Extract the [x, y] coordinate from the center of the cell holding the provided text.  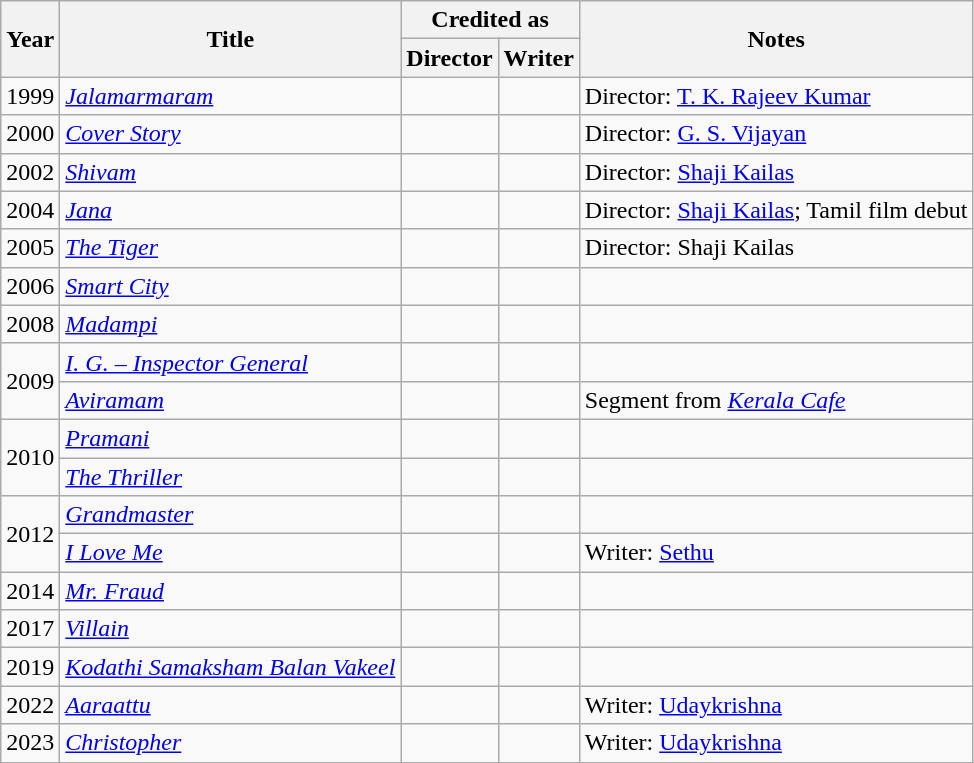
Shivam [230, 172]
2000 [30, 134]
2017 [30, 629]
2019 [30, 667]
Jana [230, 210]
2010 [30, 457]
2002 [30, 172]
Aviramam [230, 400]
The Thriller [230, 477]
Writer [538, 58]
Pramani [230, 438]
2012 [30, 534]
2006 [30, 286]
Smart City [230, 286]
2022 [30, 705]
2014 [30, 591]
Villain [230, 629]
Director: G. S. Vijayan [776, 134]
Jalamarmaram [230, 96]
The Tiger [230, 248]
Notes [776, 39]
Director [450, 58]
2008 [30, 324]
2009 [30, 381]
Segment from Kerala Cafe [776, 400]
Writer: Sethu [776, 553]
Grandmaster [230, 515]
2005 [30, 248]
Mr. Fraud [230, 591]
Year [30, 39]
Kodathi Samaksham Balan Vakeel [230, 667]
I Love Me [230, 553]
2004 [30, 210]
Madampi [230, 324]
Director: Shaji Kailas; Tamil film debut [776, 210]
Director: T. K. Rajeev Kumar [776, 96]
Aaraattu [230, 705]
2023 [30, 743]
Credited as [490, 20]
I. G. – Inspector General [230, 362]
1999 [30, 96]
Cover Story [230, 134]
Title [230, 39]
Christopher [230, 743]
